Determine the [x, y] coordinate at the center of the cell enclosing the given text.  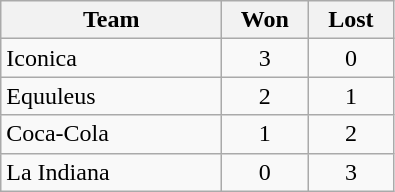
Won [265, 20]
La Indiana [112, 172]
Iconica [112, 58]
Lost [351, 20]
Equuleus [112, 96]
Coca-Cola [112, 134]
Team [112, 20]
